Output the (X, Y) coordinate of the center of the cell containing the given text.  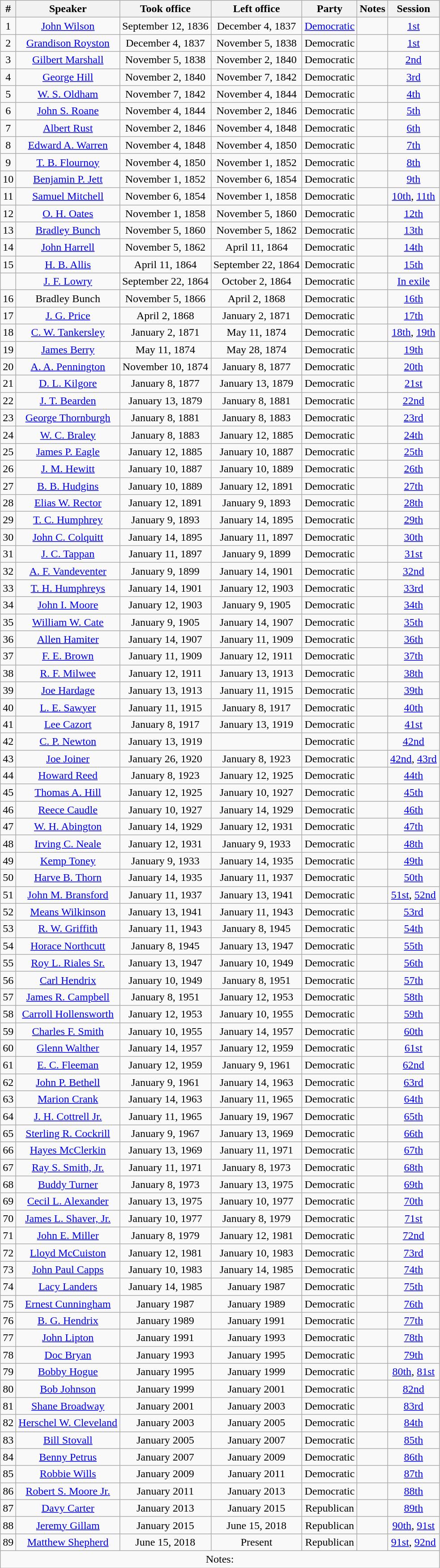
5 (8, 94)
75 (8, 1304)
34th (414, 605)
F. E. Brown (68, 656)
Gilbert Marshall (68, 60)
In exile (414, 282)
41st (414, 724)
74th (414, 1269)
Charles F. Smith (68, 1031)
Marion Crank (68, 1099)
Bill Stovall (68, 1440)
56 (8, 980)
73rd (414, 1252)
Robert S. Moore Jr. (68, 1491)
71 (8, 1235)
Ernest Cunningham (68, 1304)
25th (414, 452)
W. S. Oldham (68, 94)
Means Wilkinson (68, 912)
9th (414, 179)
68 (8, 1184)
Notes: (220, 1559)
Reece Caudle (68, 810)
Cecil L. Alexander (68, 1201)
May 28, 1874 (256, 350)
67th (414, 1150)
O. H. Oates (68, 214)
59th (414, 1014)
33rd (414, 588)
18 (8, 333)
58th (414, 997)
Horace Northcutt (68, 946)
October 2, 1864 (256, 282)
85th (414, 1440)
Sterling R. Cockrill (68, 1133)
Ray S. Smith, Jr. (68, 1167)
8th (414, 162)
Edward A. Warren (68, 145)
39 (8, 690)
T. B. Flournoy (68, 162)
Bobby Hogue (68, 1372)
70 (8, 1218)
82nd (414, 1389)
A. F. Vandeventer (68, 571)
7 (8, 128)
17th (414, 316)
D. L. Kilgore (68, 384)
11 (8, 196)
47th (414, 827)
42nd, 43rd (414, 759)
January 26, 1920 (165, 759)
J. G. Price (68, 316)
51 (8, 895)
Joe Hardage (68, 690)
73 (8, 1269)
8 (8, 145)
Robbie Wills (68, 1474)
16th (414, 299)
88th (414, 1491)
42nd (414, 741)
79th (414, 1355)
Session (414, 9)
77 (8, 1338)
Howard Reed (68, 776)
63rd (414, 1082)
83rd (414, 1406)
John I. Moore (68, 605)
W. H. Abington (68, 827)
69 (8, 1201)
83 (8, 1440)
75th (414, 1286)
22 (8, 401)
John S. Roane (68, 111)
January 19, 1967 (256, 1116)
B. B. Hudgins (68, 486)
61 (8, 1065)
89 (8, 1542)
J. C. Tappan (68, 554)
26th (414, 469)
57th (414, 980)
2 (8, 43)
29th (414, 520)
22nd (414, 401)
4 (8, 77)
50 (8, 878)
John Wilson (68, 26)
71st (414, 1218)
Left office (256, 9)
Buddy Turner (68, 1184)
30th (414, 537)
62 (8, 1082)
George Hill (68, 77)
Jeremy Gillam (68, 1525)
6 (8, 111)
Hayes McClerkin (68, 1150)
W. C. Braley (68, 435)
32nd (414, 571)
21 (8, 384)
18th, 19th (414, 333)
44 (8, 776)
14 (8, 248)
12th (414, 214)
Elias W. Rector (68, 503)
2nd (414, 60)
J. M. Hewitt (68, 469)
31 (8, 554)
27 (8, 486)
64 (8, 1116)
28 (8, 503)
Took office (165, 9)
91st, 92nd (414, 1542)
65th (414, 1116)
Carl Hendrix (68, 980)
60th (414, 1031)
19 (8, 350)
15 (8, 265)
B. G. Hendrix (68, 1321)
C. P. Newton (68, 741)
Benny Petrus (68, 1457)
19th (414, 350)
86th (414, 1457)
63 (8, 1099)
13 (8, 231)
52 (8, 912)
9 (8, 162)
Joe Joiner (68, 759)
Shane Broadway (68, 1406)
46 (8, 810)
20 (8, 367)
5th (414, 111)
Harve B. Thorn (68, 878)
Samuel Mitchell (68, 196)
September 12, 1836 (165, 26)
37th (414, 656)
R. W. Griffith (68, 929)
3 (8, 60)
60 (8, 1048)
Doc Bryan (68, 1355)
87 (8, 1508)
George Thornburgh (68, 418)
64th (414, 1099)
Kemp Toney (68, 861)
72nd (414, 1235)
C. W. Tankersley (68, 333)
7th (414, 145)
38 (8, 673)
# (8, 9)
H. B. Allis (68, 265)
James Berry (68, 350)
36th (414, 639)
John C. Colquitt (68, 537)
66 (8, 1150)
Grandison Royston (68, 43)
55 (8, 963)
12 (8, 214)
33 (8, 588)
10th, 11th (414, 196)
15th (414, 265)
43 (8, 759)
76 (8, 1321)
James R. Campbell (68, 997)
Herschel W. Cleveland (68, 1423)
70th (414, 1201)
4th (414, 94)
William W. Cate (68, 622)
Albert Rust (68, 128)
Party (329, 9)
Bob Johnson (68, 1389)
A. A. Pennington (68, 367)
Speaker (68, 9)
74 (8, 1286)
59 (8, 1031)
78th (414, 1338)
Matthew Shepherd (68, 1542)
John Harrell (68, 248)
T. C. Humphrey (68, 520)
66th (414, 1133)
79 (8, 1372)
James P. Eagle (68, 452)
J. T. Bearden (68, 401)
28th (414, 503)
67 (8, 1167)
37 (8, 656)
14th (414, 248)
80 (8, 1389)
86 (8, 1491)
62nd (414, 1065)
30 (8, 537)
51st, 52nd (414, 895)
44th (414, 776)
John Lipton (68, 1338)
Benjamin P. Jett (68, 179)
Carroll Hollensworth (68, 1014)
48 (8, 844)
54 (8, 946)
81 (8, 1406)
25 (8, 452)
10 (8, 179)
J. H. Cottrell Jr. (68, 1116)
35th (414, 622)
34 (8, 605)
84th (414, 1423)
Lacy Landers (68, 1286)
John P. Bethell (68, 1082)
85 (8, 1474)
Glenn Walther (68, 1048)
20th (414, 367)
40th (414, 707)
6th (414, 128)
90th, 91st (414, 1525)
46th (414, 810)
39th (414, 690)
76th (414, 1304)
John M. Bransford (68, 895)
21st (414, 384)
49th (414, 861)
27th (414, 486)
36 (8, 639)
R. F. Milwee (68, 673)
84 (8, 1457)
72 (8, 1252)
87th (414, 1474)
Thomas A. Hill (68, 793)
48th (414, 844)
54th (414, 929)
45th (414, 793)
L. E. Sawyer (68, 707)
24 (8, 435)
24th (414, 435)
November 5, 1866 (165, 299)
23rd (414, 418)
58 (8, 1014)
13th (414, 231)
77th (414, 1321)
3rd (414, 77)
57 (8, 997)
89th (414, 1508)
82 (8, 1423)
J. F. Lowry (68, 282)
53 (8, 929)
35 (8, 622)
Irving C. Neale (68, 844)
68th (414, 1167)
17 (8, 316)
45 (8, 793)
23 (8, 418)
80th, 81st (414, 1372)
32 (8, 571)
88 (8, 1525)
50th (414, 878)
55th (414, 946)
61st (414, 1048)
38th (414, 673)
56th (414, 963)
47 (8, 827)
Davy Carter (68, 1508)
Notes (372, 9)
Lee Cazort (68, 724)
January 9, 1967 (165, 1133)
41 (8, 724)
Lloyd McCuiston (68, 1252)
65 (8, 1133)
69th (414, 1184)
26 (8, 469)
42 (8, 741)
John Paul Capps (68, 1269)
53rd (414, 912)
49 (8, 861)
31st (414, 554)
James L. Shaver, Jr. (68, 1218)
Allen Hamiter (68, 639)
16 (8, 299)
November 10, 1874 (165, 367)
E. C. Fleeman (68, 1065)
40 (8, 707)
1 (8, 26)
78 (8, 1355)
T. H. Humphreys (68, 588)
Roy L. Riales Sr. (68, 963)
29 (8, 520)
Present (256, 1542)
John E. Miller (68, 1235)
